Return [X, Y] of the center of cell containing provided text 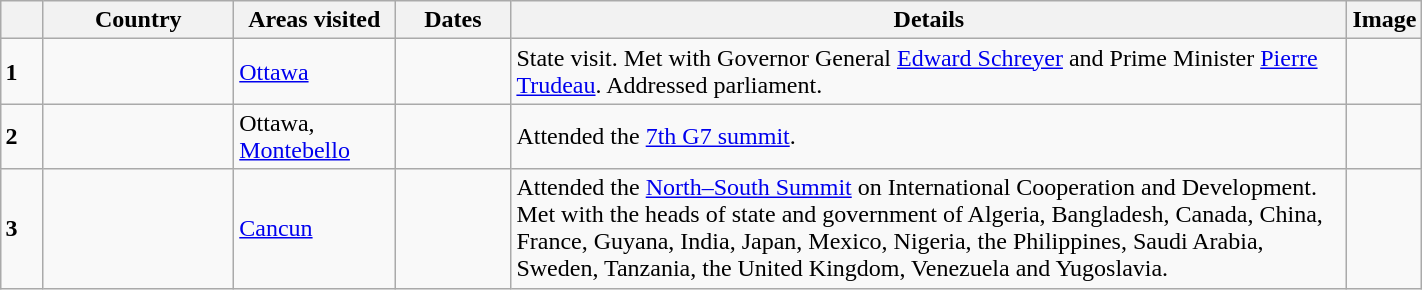
1 [22, 72]
Country [138, 20]
Areas visited [314, 20]
Ottawa,Montebello [314, 136]
Attended the 7th G7 summit. [929, 136]
3 [22, 228]
State visit. Met with Governor General Edward Schreyer and Prime Minister Pierre Trudeau. Addressed parliament. [929, 72]
Image [1384, 20]
Ottawa [314, 72]
Dates [453, 20]
2 [22, 136]
Cancun [314, 228]
Details [929, 20]
